Search for the cell housing the specified text and yield its (x, y) center coordinate. 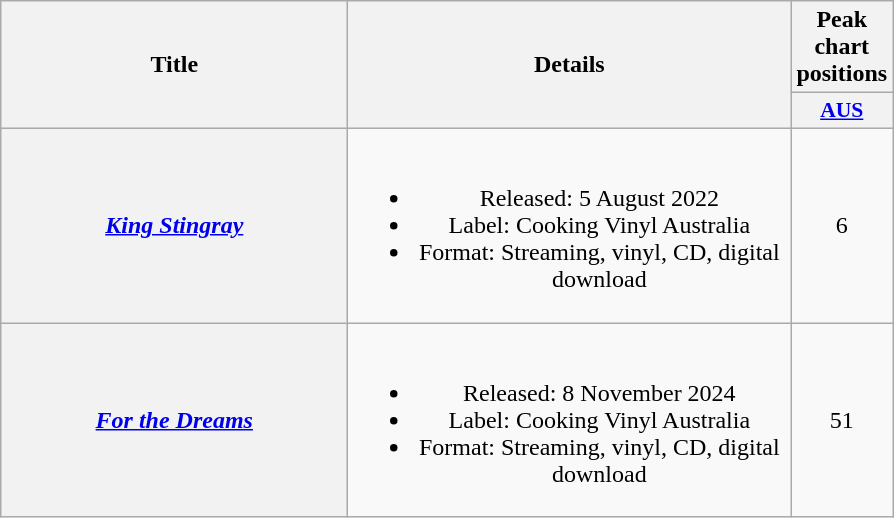
AUS (842, 111)
King Stingray (174, 225)
Details (570, 65)
51 (842, 419)
Released: 8 November 2024Label: Cooking Vinyl AustraliaFormat: Streaming, vinyl, CD, digital download (570, 419)
6 (842, 225)
Released: 5 August 2022Label: Cooking Vinyl AustraliaFormat: Streaming, vinyl, CD, digital download (570, 225)
Peak chart positions (842, 47)
Title (174, 65)
For the Dreams (174, 419)
